From the cell containing the given text, extract its center point as (x, y) coordinate. 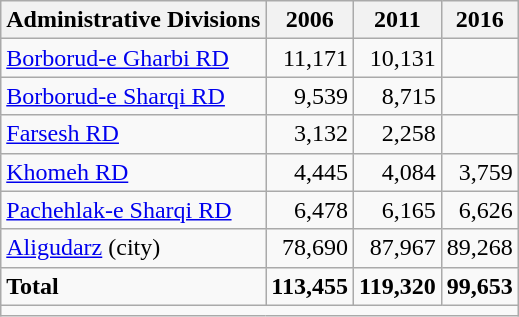
Farsesh RD (134, 134)
Borborud-e Gharbi RD (134, 58)
6,478 (310, 210)
11,171 (310, 58)
Borborud-e Sharqi RD (134, 96)
2006 (310, 20)
Aligudarz (city) (134, 248)
113,455 (310, 286)
87,967 (398, 248)
Khomeh RD (134, 172)
2016 (480, 20)
6,626 (480, 210)
10,131 (398, 58)
2,258 (398, 134)
Total (134, 286)
8,715 (398, 96)
119,320 (398, 286)
Administrative Divisions (134, 20)
4,445 (310, 172)
4,084 (398, 172)
6,165 (398, 210)
2011 (398, 20)
78,690 (310, 248)
Pachehlak-e Sharqi RD (134, 210)
89,268 (480, 248)
99,653 (480, 286)
9,539 (310, 96)
3,759 (480, 172)
3,132 (310, 134)
